Pinpoint the cell where the given text exists, returning its (x, y) midpoint coordinate. 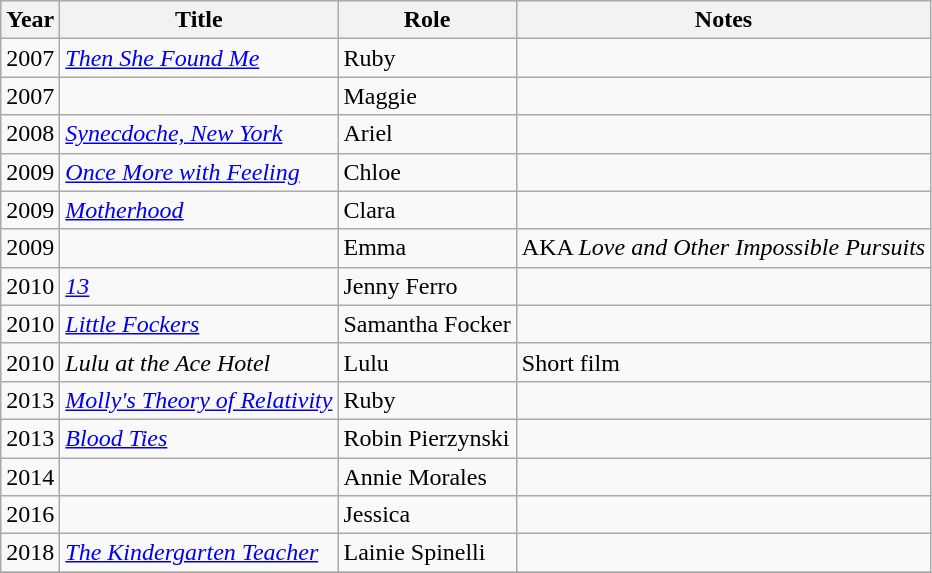
Role (427, 20)
13 (199, 286)
Blood Ties (199, 438)
Year (30, 20)
2008 (30, 134)
Emma (427, 248)
Chloe (427, 172)
Lulu at the Ace Hotel (199, 362)
Little Fockers (199, 324)
Robin Pierzynski (427, 438)
Title (199, 20)
AKA Love and Other Impossible Pursuits (723, 248)
2014 (30, 477)
Clara (427, 210)
2016 (30, 515)
Short film (723, 362)
Motherhood (199, 210)
The Kindergarten Teacher (199, 553)
Lainie Spinelli (427, 553)
Then She Found Me (199, 58)
2018 (30, 553)
Once More with Feeling (199, 172)
Maggie (427, 96)
Jenny Ferro (427, 286)
Annie Morales (427, 477)
Jessica (427, 515)
Samantha Focker (427, 324)
Notes (723, 20)
Molly's Theory of Relativity (199, 400)
Ariel (427, 134)
Synecdoche, New York (199, 134)
Lulu (427, 362)
